Identify which cell holds the provided text, then report its (X, Y) central coordinate. 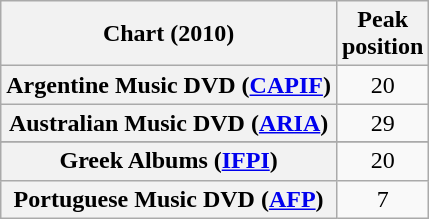
Argentine Music DVD (CAPIF) (169, 85)
7 (382, 199)
Peakposition (382, 34)
Chart (2010) (169, 34)
Portuguese Music DVD (AFP) (169, 199)
29 (382, 123)
Australian Music DVD (ARIA) (169, 123)
Greek Albums (IFPI) (169, 161)
